Return the [X, Y] coordinate for the center point of the cell that contains the specified text.  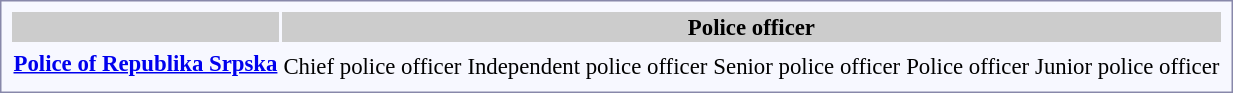
Junior police officer [1128, 66]
Senior police officer [807, 66]
Chief police officer [372, 66]
Police of Republika Srpska [146, 63]
Independent police officer [588, 66]
